Extract the (x, y) coordinate from the center of the cell holding the provided text.  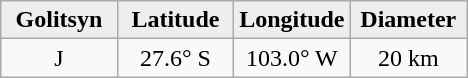
Diameter (408, 20)
27.6° S (175, 58)
J (59, 58)
Longitude (292, 20)
20 km (408, 58)
103.0° W (292, 58)
Latitude (175, 20)
Golitsyn (59, 20)
